Return the (X, Y) coordinate for the center point of the cell that contains the specified text.  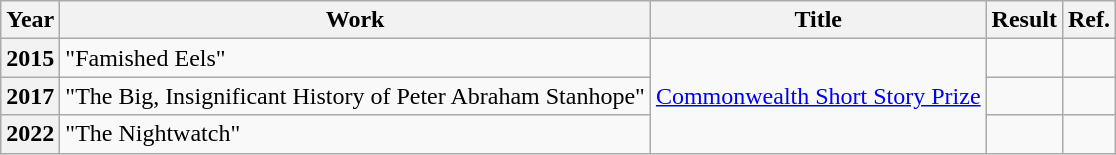
Commonwealth Short Story Prize (818, 96)
Work (356, 20)
Result (1024, 20)
"The Big, Insignificant History of Peter Abraham Stanhope" (356, 96)
Year (30, 20)
2015 (30, 58)
Ref. (1088, 20)
"The Nightwatch" (356, 134)
2022 (30, 134)
Title (818, 20)
2017 (30, 96)
"Famished Eels" (356, 58)
